Search for the cell housing the specified text and yield its (X, Y) center coordinate. 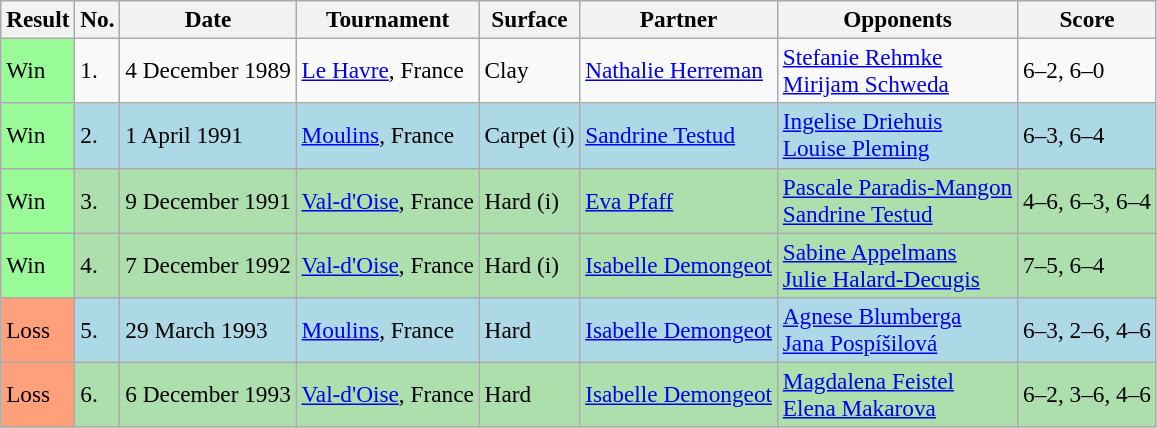
Sabine Appelmans Julie Halard-Decugis (897, 264)
6–2, 3–6, 4–6 (1088, 394)
3. (98, 200)
2. (98, 136)
6–3, 6–4 (1088, 136)
Stefanie Rehmke Mirijam Schweda (897, 70)
6. (98, 394)
6 December 1993 (208, 394)
Pascale Paradis-Mangon Sandrine Testud (897, 200)
Surface (530, 19)
7 December 1992 (208, 264)
9 December 1991 (208, 200)
Le Havre, France (388, 70)
6–3, 2–6, 4–6 (1088, 330)
4–6, 6–3, 6–4 (1088, 200)
Tournament (388, 19)
Clay (530, 70)
Sandrine Testud (679, 136)
Partner (679, 19)
1 April 1991 (208, 136)
6–2, 6–0 (1088, 70)
Result (38, 19)
Opponents (897, 19)
1. (98, 70)
5. (98, 330)
4 December 1989 (208, 70)
29 March 1993 (208, 330)
Date (208, 19)
Nathalie Herreman (679, 70)
Agnese Blumberga Jana Pospíšilová (897, 330)
Magdalena Feistel Elena Makarova (897, 394)
Carpet (i) (530, 136)
Ingelise Driehuis Louise Pleming (897, 136)
Eva Pfaff (679, 200)
Score (1088, 19)
4. (98, 264)
7–5, 6–4 (1088, 264)
No. (98, 19)
